Output the [X, Y] coordinate of the center of the cell containing the given text.  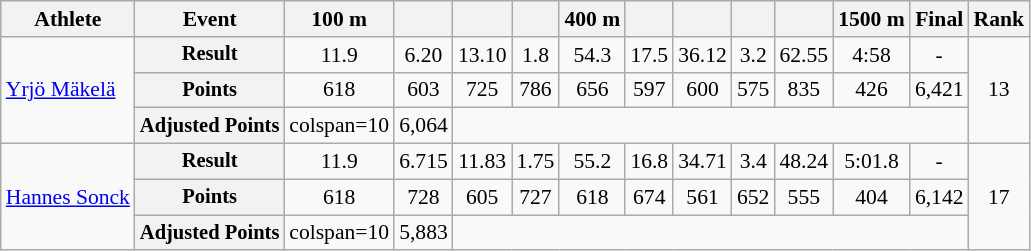
725 [482, 90]
34.71 [702, 162]
Rank [1000, 19]
597 [649, 90]
5:01.8 [872, 162]
36.12 [702, 55]
3.4 [754, 162]
652 [754, 197]
11.83 [482, 162]
1.75 [536, 162]
16.8 [649, 162]
54.3 [592, 55]
1500 m [872, 19]
656 [592, 90]
835 [804, 90]
603 [424, 90]
13 [1000, 90]
4:58 [872, 55]
561 [702, 197]
17.5 [649, 55]
600 [702, 90]
Final [940, 19]
400 m [592, 19]
55.2 [592, 162]
6,142 [940, 197]
6,064 [424, 126]
5,883 [424, 233]
17 [1000, 198]
555 [804, 197]
728 [424, 197]
Event [210, 19]
674 [649, 197]
Yrjö Mäkelä [68, 90]
Athlete [68, 19]
1.8 [536, 55]
575 [754, 90]
605 [482, 197]
100 m [339, 19]
786 [536, 90]
727 [536, 197]
426 [872, 90]
6.715 [424, 162]
6.20 [424, 55]
6,421 [940, 90]
Hannes Sonck [68, 198]
48.24 [804, 162]
404 [872, 197]
3.2 [754, 55]
13.10 [482, 55]
62.55 [804, 55]
